Scan for the cell matching the given text and deliver its (x, y) coordinate at center. 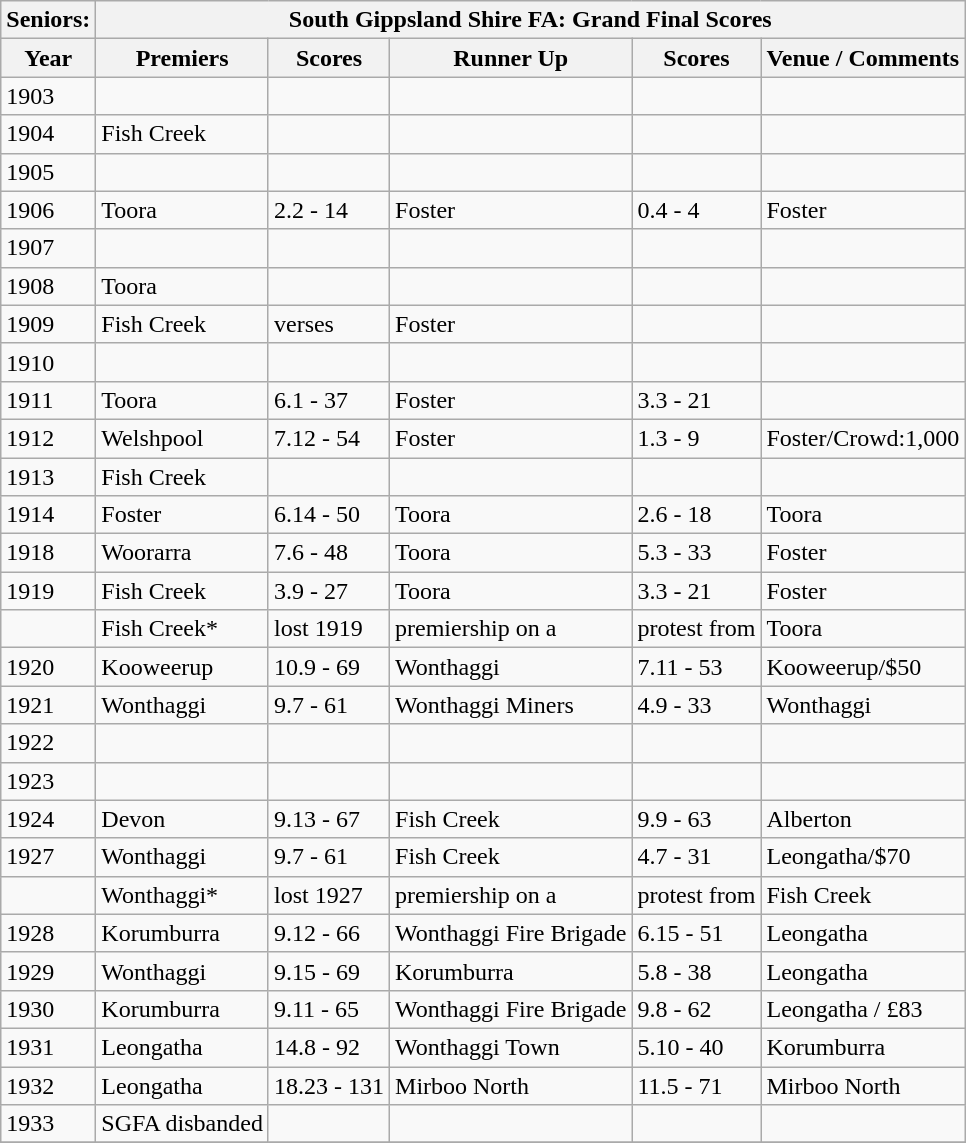
1912 (48, 438)
1920 (48, 667)
South Gippsland Shire FA: Grand Final Scores (530, 20)
Leongatha/$70 (863, 857)
1908 (48, 286)
Venue / Comments (863, 58)
1913 (48, 477)
5.3 - 33 (696, 553)
1903 (48, 96)
2.2 - 14 (328, 210)
1904 (48, 134)
1910 (48, 362)
Year (48, 58)
Welshpool (182, 438)
1922 (48, 743)
Wonthaggi Miners (511, 705)
lost 1927 (328, 895)
7.6 - 48 (328, 553)
9.9 - 63 (696, 819)
1918 (48, 553)
Devon (182, 819)
1928 (48, 933)
6.15 - 51 (696, 933)
18.23 - 131 (328, 1085)
9.15 - 69 (328, 971)
Fish Creek* (182, 629)
2.6 - 18 (696, 515)
Kooweerup/$50 (863, 667)
5.10 - 40 (696, 1047)
1933 (48, 1124)
verses (328, 324)
1929 (48, 971)
1919 (48, 591)
1924 (48, 819)
11.5 - 71 (696, 1085)
Runner Up (511, 58)
1909 (48, 324)
SGFA disbanded (182, 1124)
5.8 - 38 (696, 971)
4.9 - 33 (696, 705)
6.1 - 37 (328, 400)
14.8 - 92 (328, 1047)
7.12 - 54 (328, 438)
Alberton (863, 819)
4.7 - 31 (696, 857)
6.14 - 50 (328, 515)
10.9 - 69 (328, 667)
0.4 - 4 (696, 210)
Premiers (182, 58)
1923 (48, 781)
1906 (48, 210)
9.13 - 67 (328, 819)
Wonthaggi* (182, 895)
1905 (48, 172)
1931 (48, 1047)
9.11 - 65 (328, 1009)
Seniors: (48, 20)
1914 (48, 515)
1921 (48, 705)
1911 (48, 400)
1932 (48, 1085)
9.8 - 62 (696, 1009)
9.12 - 66 (328, 933)
7.11 - 53 (696, 667)
Wonthaggi Town (511, 1047)
Foster/Crowd:1,000 (863, 438)
lost 1919 (328, 629)
Kooweerup (182, 667)
3.9 - 27 (328, 591)
1907 (48, 248)
Woorarra (182, 553)
1930 (48, 1009)
1927 (48, 857)
Leongatha / £83 (863, 1009)
1.3 - 9 (696, 438)
